Return (x, y) of the center of cell containing provided text 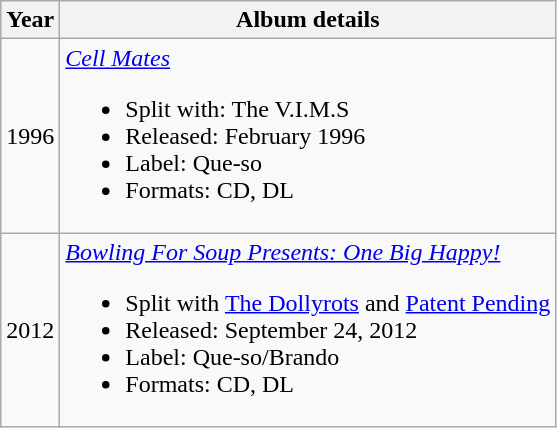
Bowling For Soup Presents: One Big Happy!Split with The Dollyrots and Patent PendingReleased: September 24, 2012Label: Que-so/BrandoFormats: CD, DL (308, 330)
Cell MatesSplit with: The V.I.M.SReleased: February 1996Label: Que-soFormats: CD, DL (308, 136)
1996 (30, 136)
Year (30, 20)
Album details (308, 20)
2012 (30, 330)
